Return (X, Y) of the center of cell containing provided text 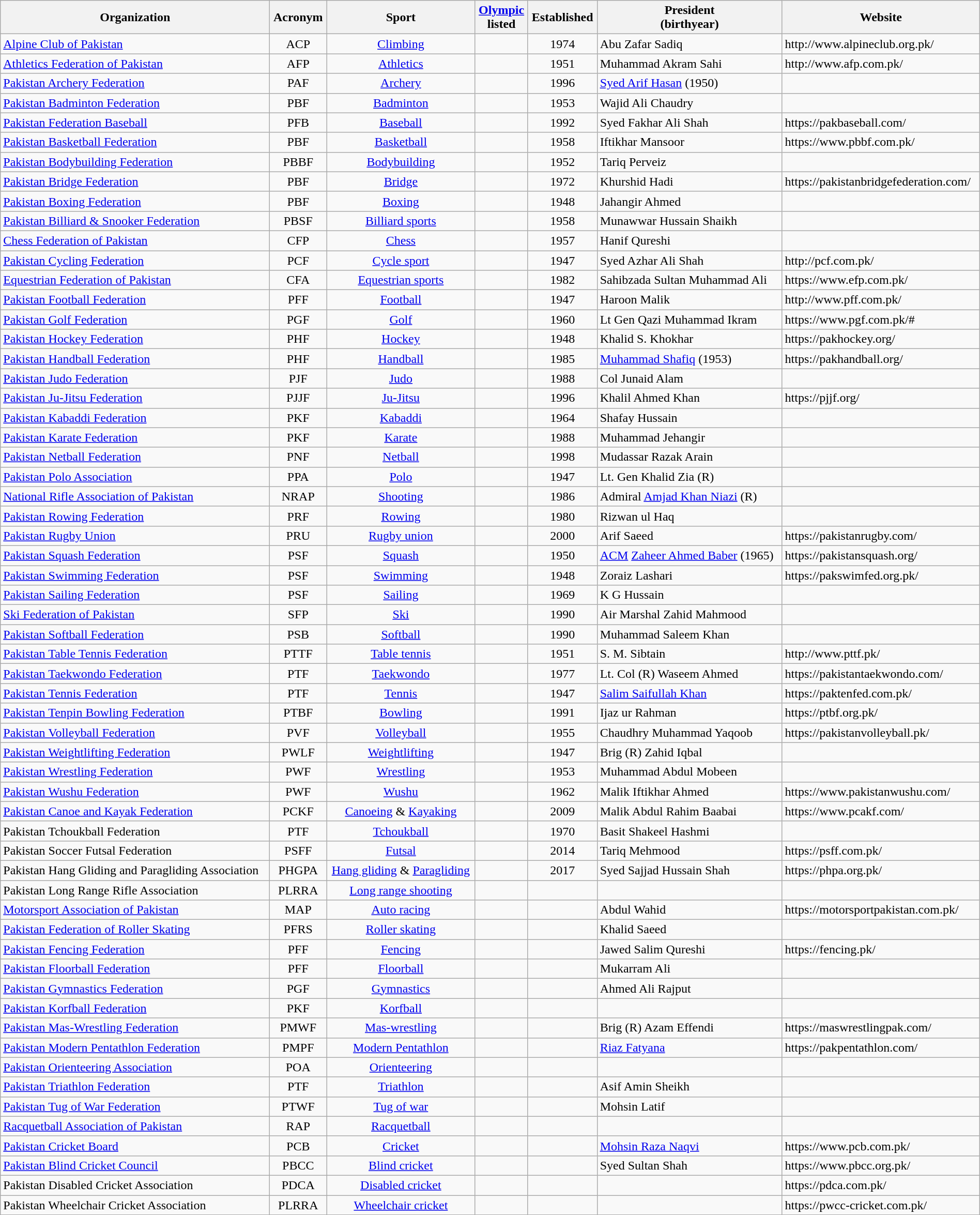
Mohsin Raza Naqvi (690, 1146)
https://www.pcakf.com/ (881, 811)
Syed Sajjad Hussain Shah (690, 870)
Disabled cricket (401, 1185)
Mohsin Latif (690, 1106)
Pakistan Tenpin Bowling Federation (135, 713)
Football (401, 300)
https://www.efp.com.pk/ (881, 280)
Basketball (401, 142)
Pakistan Bodybuilding Federation (135, 162)
Badminton (401, 103)
Pakistan Cricket Board (135, 1146)
PJJF (298, 398)
https://www.pgf.com.pk/# (881, 320)
Pakistan Golf Federation (135, 320)
Pakistan Fencing Federation (135, 949)
Ski Federation of Pakistan (135, 615)
Ijaz ur Rahman (690, 713)
Organization (135, 18)
Malik Abdul Rahim Baabai (690, 811)
Muhammad Saleem Khan (690, 634)
Pakistan Karate Federation (135, 437)
Website (881, 18)
PFB (298, 123)
Pakistan Wrestling Federation (135, 772)
Judo (401, 378)
Malik Iftikhar Ahmed (690, 792)
Ski (401, 615)
Weightlifting (401, 752)
https://www.pbcc.org.pk/ (881, 1165)
Rizwan ul Haq (690, 516)
PBBF (298, 162)
Haroon Malik (690, 300)
Long range shooting (401, 890)
1955 (562, 733)
https://phpa.org.pk/ (881, 870)
Brig (R) Zahid Iqbal (690, 752)
https://pakistanvolleyball.pk/ (881, 733)
Pakistan Ju-Jitsu Federation (135, 398)
1991 (562, 713)
Hockey (401, 339)
1986 (562, 496)
Pakistan Swimming Federation (135, 575)
https://pakistantaekwondo.com/ (881, 674)
1950 (562, 555)
Hanif Qureshi (690, 240)
Futsal (401, 850)
Korfball (401, 1008)
Motorsport Association of Pakistan (135, 910)
https://pakpentathlon.com/ (881, 1047)
PSFF (298, 850)
Floorball (401, 969)
Racquetball Association of Pakistan (135, 1126)
Pakistan Volleyball Federation (135, 733)
Pakistan Triathlon Federation (135, 1087)
Table tennis (401, 654)
Pakistan Mas-Wrestling Federation (135, 1028)
Sport (401, 18)
Olympiclisted (501, 18)
CFP (298, 240)
Pakistan Billiard & Snooker Federation (135, 221)
Golf (401, 320)
Pakistan Netball Federation (135, 457)
http://www.pttf.pk/ (881, 654)
2014 (562, 850)
Brig (R) Azam Effendi (690, 1028)
Pakistan Floorball Federation (135, 969)
Established (562, 18)
Pakistan Tchoukball Federation (135, 831)
PVF (298, 733)
1960 (562, 320)
Lt. Col (R) Waseem Ahmed (690, 674)
Tariq Mehmood (690, 850)
Athletics Federation of Pakistan (135, 64)
Mudassar Razak Arain (690, 457)
Pakistan Polo Association (135, 477)
Muhammad Shafiq (1953) (690, 359)
PJF (298, 378)
S. M. Sibtain (690, 654)
Muhammad Jehangir (690, 437)
Pakistan Table Tennis Federation (135, 654)
Basit Shakeel Hashmi (690, 831)
Roller skating (401, 930)
1957 (562, 240)
Pakistan Disabled Cricket Association (135, 1185)
Pakistan Squash Federation (135, 555)
Abu Zafar Sadiq (690, 44)
Pakistan Handball Federation (135, 359)
Archery (401, 83)
1980 (562, 516)
Pakistan Soccer Futsal Federation (135, 850)
http://www.pff.com.pk/ (881, 300)
PSB (298, 634)
Pakistan Canoe and Kayak Federation (135, 811)
https://pakistanrugby.com/ (881, 536)
Riaz Fatyana (690, 1047)
Swimming (401, 575)
Tennis (401, 693)
K G Hussain (690, 595)
https://pakistansquash.org/ (881, 555)
Zoraiz Lashari (690, 575)
Cycle sport (401, 260)
Col Junaid Alam (690, 378)
Pakistan Wushu Federation (135, 792)
Pakistan Federation of Roller Skating (135, 930)
Shooting (401, 496)
PRU (298, 536)
PMWF (298, 1028)
Racquetball (401, 1126)
Bridge (401, 181)
Salim Saifullah Khan (690, 693)
Wajid Ali Chaudry (690, 103)
1992 (562, 123)
https://psff.com.pk/ (881, 850)
Jahangir Ahmed (690, 201)
https://pakbaseball.com/ (881, 123)
Acronym (298, 18)
Mukarram Ali (690, 969)
1982 (562, 280)
Syed Arif Hasan (1950) (690, 83)
Pakistan Long Range Rifle Association (135, 890)
https://motorsportpakistan.com.pk/ (881, 910)
Abdul Wahid (690, 910)
http://www.alpineclub.org.pk/ (881, 44)
2017 (562, 870)
https://ptbf.org.pk/ (881, 713)
https://fencing.pk/ (881, 949)
Khalil Ahmed Khan (690, 398)
2009 (562, 811)
Khalid S. Khokhar (690, 339)
PNF (298, 457)
President(birthyear) (690, 18)
Pakistan Taekwondo Federation (135, 674)
Pakistan Judo Federation (135, 378)
Pakistan Softball Federation (135, 634)
PWLF (298, 752)
National Rifle Association of Pakistan (135, 496)
ACM Zaheer Ahmed Baber (1965) (690, 555)
Pakistan Boxing Federation (135, 201)
Auto racing (401, 910)
Climbing (401, 44)
Chess Federation of Pakistan (135, 240)
https://pakistanbridgefederation.com/ (881, 181)
1998 (562, 457)
Triathlon (401, 1087)
ACP (298, 44)
NRAP (298, 496)
Sailing (401, 595)
1962 (562, 792)
Admiral Amjad Khan Niazi (R) (690, 496)
Volleyball (401, 733)
Muhammad Akram Sahi (690, 64)
PBCC (298, 1165)
Rugby union (401, 536)
1964 (562, 418)
PTTF (298, 654)
Kabaddi (401, 418)
Squash (401, 555)
Pakistan Sailing Federation (135, 595)
Arif Saeed (690, 536)
Munawwar Hussain Shaikh (690, 221)
Syed Sultan Shah (690, 1165)
Handball (401, 359)
Ju-Jitsu (401, 398)
Mas-wrestling (401, 1028)
https://pdca.com.pk/ (881, 1185)
Pakistan Cycling Federation (135, 260)
https://pakhandball.org/ (881, 359)
Blind cricket (401, 1165)
RAP (298, 1126)
Tug of war (401, 1106)
PAF (298, 83)
Orienteering (401, 1067)
CFA (298, 280)
Jawed Salim Qureshi (690, 949)
https://pakhockey.org/ (881, 339)
Syed Azhar Ali Shah (690, 260)
Pakistan Federation Baseball (135, 123)
Pakistan Weightlifting Federation (135, 752)
Polo (401, 477)
Pakistan Orienteering Association (135, 1067)
2000 (562, 536)
PBSF (298, 221)
Rowing (401, 516)
Fencing (401, 949)
PCKF (298, 811)
Lt. Gen Khalid Zia (R) (690, 477)
Wheelchair cricket (401, 1205)
Equestrian Federation of Pakistan (135, 280)
PRF (298, 516)
PTWF (298, 1106)
Tchoukball (401, 831)
https://pwcc-cricket.com.pk/ (881, 1205)
Pakistan Bridge Federation (135, 181)
Air Marshal Zahid Mahmood (690, 615)
Billiard sports (401, 221)
https://www.pcb.com.pk/ (881, 1146)
PPA (298, 477)
Wushu (401, 792)
https://pjjf.org/ (881, 398)
Karate (401, 437)
Khalid Saeed (690, 930)
PTBF (298, 713)
Pakistan Hockey Federation (135, 339)
PCB (298, 1146)
Khurshid Hadi (690, 181)
Sahibzada Sultan Muhammad Ali (690, 280)
Bodybuilding (401, 162)
Pakistan Tennis Federation (135, 693)
Cricket (401, 1146)
http://pcf.com.pk/ (881, 260)
https://www.pakistanwushu.com/ (881, 792)
Muhammad Abdul Mobeen (690, 772)
Hang gliding & Paragliding (401, 870)
1974 (562, 44)
Pakistan Wheelchair Cricket Association (135, 1205)
SFP (298, 615)
Pakistan Hang Gliding and Paragliding Association (135, 870)
PDCA (298, 1185)
PHGPA (298, 870)
Lt Gen Qazi Muhammad Ikram (690, 320)
https://paktenfed.com.pk/ (881, 693)
1970 (562, 831)
Pakistan Blind Cricket Council (135, 1165)
Chaudhry Muhammad Yaqoob (690, 733)
Netball (401, 457)
Gymnastics (401, 989)
Pakistan Basketball Federation (135, 142)
PFRS (298, 930)
1977 (562, 674)
1985 (562, 359)
Tariq Perveiz (690, 162)
Ahmed Ali Rajput (690, 989)
Iftikhar Mansoor (690, 142)
PMPF (298, 1047)
Pakistan Badminton Federation (135, 103)
Pakistan Rugby Union (135, 536)
Athletics (401, 64)
Pakistan Kabaddi Federation (135, 418)
Pakistan Tug of War Federation (135, 1106)
Wrestling (401, 772)
Modern Pentathlon (401, 1047)
1952 (562, 162)
Pakistan Football Federation (135, 300)
Boxing (401, 201)
http://www.afp.com.pk/ (881, 64)
1969 (562, 595)
1972 (562, 181)
Bowling (401, 713)
Syed Fakhar Ali Shah (690, 123)
AFP (298, 64)
Pakistan Modern Pentathlon Federation (135, 1047)
PCF (298, 260)
Pakistan Archery Federation (135, 83)
Alpine Club of Pakistan (135, 44)
Asif Amin Sheikh (690, 1087)
Taekwondo (401, 674)
https://maswrestlingpak.com/ (881, 1028)
Pakistan Korfball Federation (135, 1008)
https://www.pbbf.com.pk/ (881, 142)
Softball (401, 634)
Canoeing & Kayaking (401, 811)
Chess (401, 240)
Pakistan Gymnastics Federation (135, 989)
Equestrian sports (401, 280)
MAP (298, 910)
Shafay Hussain (690, 418)
POA (298, 1067)
https://pakswimfed.org.pk/ (881, 575)
Pakistan Rowing Federation (135, 516)
Baseball (401, 123)
